Determine the [x, y] coordinate at the center of the cell enclosing the given text.  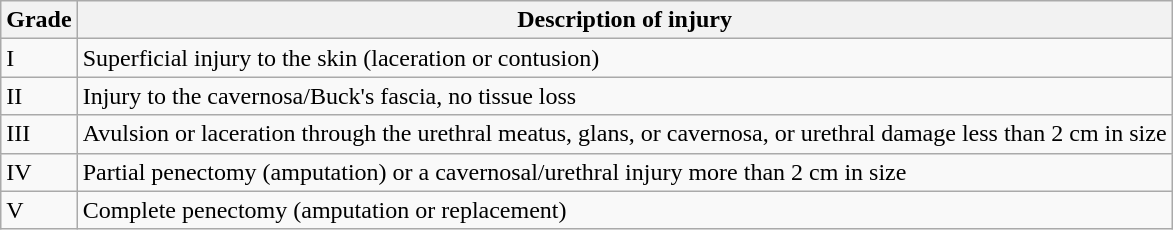
Superficial injury to the skin (laceration or contusion) [624, 58]
Partial penectomy (amputation) or a cavernosal/urethral injury more than 2 cm in size [624, 172]
I [39, 58]
Injury to the cavernosa/Buck's fascia, no tissue loss [624, 96]
IV [39, 172]
II [39, 96]
V [39, 210]
Description of injury [624, 20]
III [39, 134]
Avulsion or laceration through the urethral meatus, glans, or cavernosa, or urethral damage less than 2 cm in size [624, 134]
Grade [39, 20]
Complete penectomy (amputation or replacement) [624, 210]
